Provide the (X, Y) coordinate of the cell's center where the given text is located.  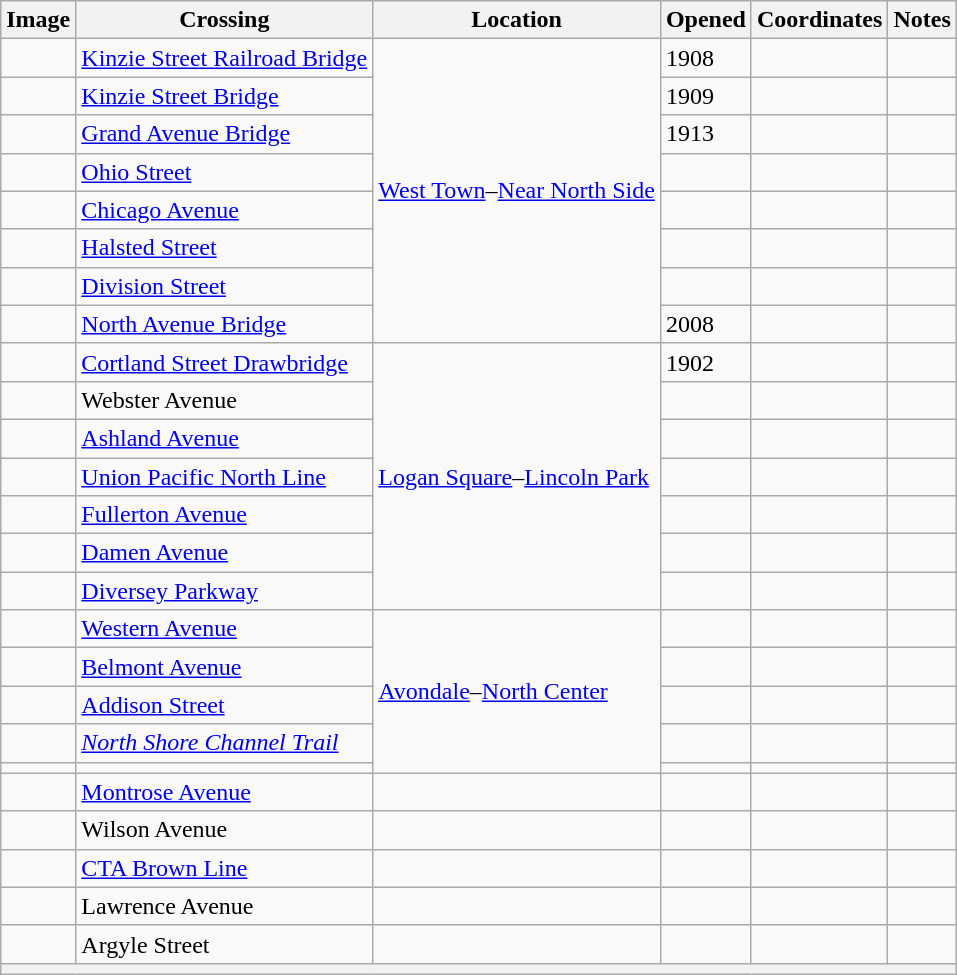
Addison Street (224, 705)
Diversey Parkway (224, 591)
Crossing (224, 20)
West Town–Near North Side (517, 191)
Image (38, 20)
Kinzie Street Railroad Bridge (224, 58)
North Shore Channel Trail (224, 743)
2008 (706, 324)
Coordinates (819, 20)
Division Street (224, 286)
Ohio Street (224, 172)
1909 (706, 96)
Notes (922, 20)
Argyle Street (224, 944)
Cortland Street Drawbridge (224, 362)
Avondale–North Center (517, 692)
Location (517, 20)
Montrose Avenue (224, 792)
Fullerton Avenue (224, 515)
Damen Avenue (224, 553)
Halsted Street (224, 248)
1902 (706, 362)
1908 (706, 58)
Ashland Avenue (224, 438)
CTA Brown Line (224, 868)
Lawrence Avenue (224, 906)
Opened (706, 20)
Chicago Avenue (224, 210)
1913 (706, 134)
Kinzie Street Bridge (224, 96)
Wilson Avenue (224, 830)
Grand Avenue Bridge (224, 134)
Belmont Avenue (224, 667)
Logan Square–Lincoln Park (517, 476)
Union Pacific North Line (224, 477)
Webster Avenue (224, 400)
Western Avenue (224, 629)
North Avenue Bridge (224, 324)
